Determine the (X, Y) coordinate at the center of the cell enclosing the given text.  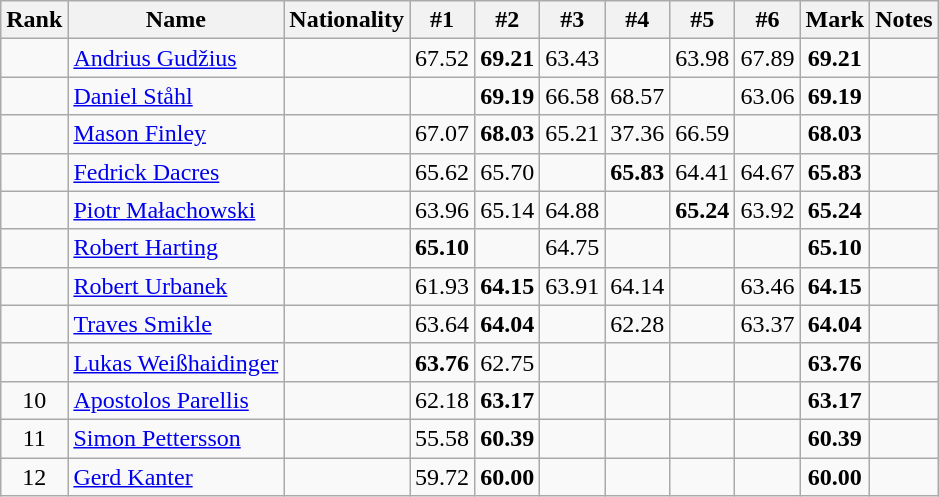
Piotr Małachowski (176, 210)
Fedrick Dacres (176, 172)
64.88 (572, 210)
65.62 (442, 172)
Simon Pettersson (176, 438)
Name (176, 20)
Mark (835, 20)
Mason Finley (176, 134)
Gerd Kanter (176, 477)
#3 (572, 20)
11 (34, 438)
#2 (508, 20)
62.18 (442, 400)
Traves Smikle (176, 324)
67.52 (442, 58)
65.21 (572, 134)
#5 (702, 20)
65.14 (508, 210)
63.46 (768, 286)
62.75 (508, 362)
62.28 (638, 324)
64.14 (638, 286)
Apostolos Parellis (176, 400)
59.72 (442, 477)
#1 (442, 20)
10 (34, 400)
63.06 (768, 96)
61.93 (442, 286)
67.89 (768, 58)
64.41 (702, 172)
Andrius Gudžius (176, 58)
63.91 (572, 286)
#6 (768, 20)
63.92 (768, 210)
12 (34, 477)
66.58 (572, 96)
55.58 (442, 438)
63.98 (702, 58)
64.75 (572, 248)
Rank (34, 20)
65.70 (508, 172)
63.64 (442, 324)
Nationality (347, 20)
67.07 (442, 134)
63.43 (572, 58)
66.59 (702, 134)
Robert Urbanek (176, 286)
#4 (638, 20)
37.36 (638, 134)
Daniel Ståhl (176, 96)
68.57 (638, 96)
64.67 (768, 172)
Robert Harting (176, 248)
Lukas Weißhaidinger (176, 362)
63.37 (768, 324)
Notes (904, 20)
63.96 (442, 210)
